Scan for the cell matching the given text and deliver its [x, y] coordinate at center. 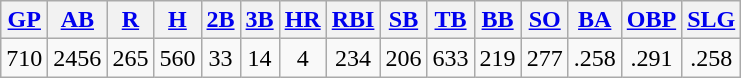
R [130, 20]
2456 [78, 58]
H [178, 20]
HR [302, 20]
2B [220, 20]
4 [302, 58]
277 [544, 58]
234 [353, 58]
265 [130, 58]
BA [594, 20]
14 [260, 58]
219 [498, 58]
GP [24, 20]
560 [178, 58]
SB [404, 20]
633 [450, 58]
SLG [712, 20]
.291 [651, 58]
206 [404, 58]
OBP [651, 20]
AB [78, 20]
710 [24, 58]
RBI [353, 20]
TB [450, 20]
BB [498, 20]
SO [544, 20]
33 [220, 58]
3B [260, 20]
